Search for the cell housing the specified text and yield its (X, Y) center coordinate. 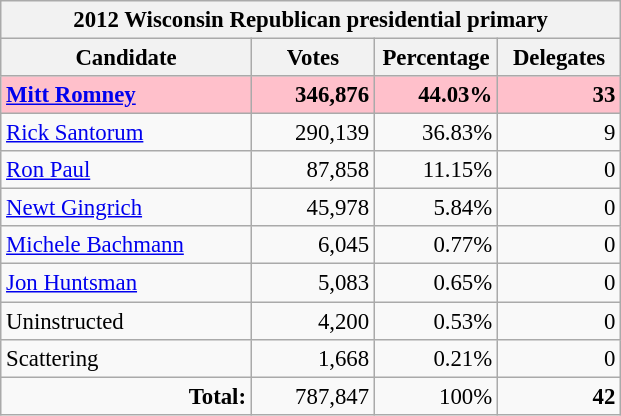
Candidate (126, 58)
4,200 (312, 321)
290,139 (312, 133)
2012 Wisconsin Republican presidential primary (311, 20)
6,045 (312, 245)
45,978 (312, 208)
Uninstructed (126, 321)
5,083 (312, 283)
0.21% (436, 358)
9 (560, 133)
100% (436, 396)
87,858 (312, 170)
Votes (312, 58)
44.03% (436, 95)
0.77% (436, 245)
Jon Huntsman (126, 283)
11.15% (436, 170)
Delegates (560, 58)
Rick Santorum (126, 133)
42 (560, 396)
Percentage (436, 58)
Michele Bachmann (126, 245)
5.84% (436, 208)
36.83% (436, 133)
Newt Gingrich (126, 208)
Scattering (126, 358)
0.65% (436, 283)
1,668 (312, 358)
33 (560, 95)
787,847 (312, 396)
0.53% (436, 321)
Ron Paul (126, 170)
346,876 (312, 95)
Mitt Romney (126, 95)
Total: (126, 396)
